Pinpoint the cell where the given text exists, returning its (X, Y) midpoint coordinate. 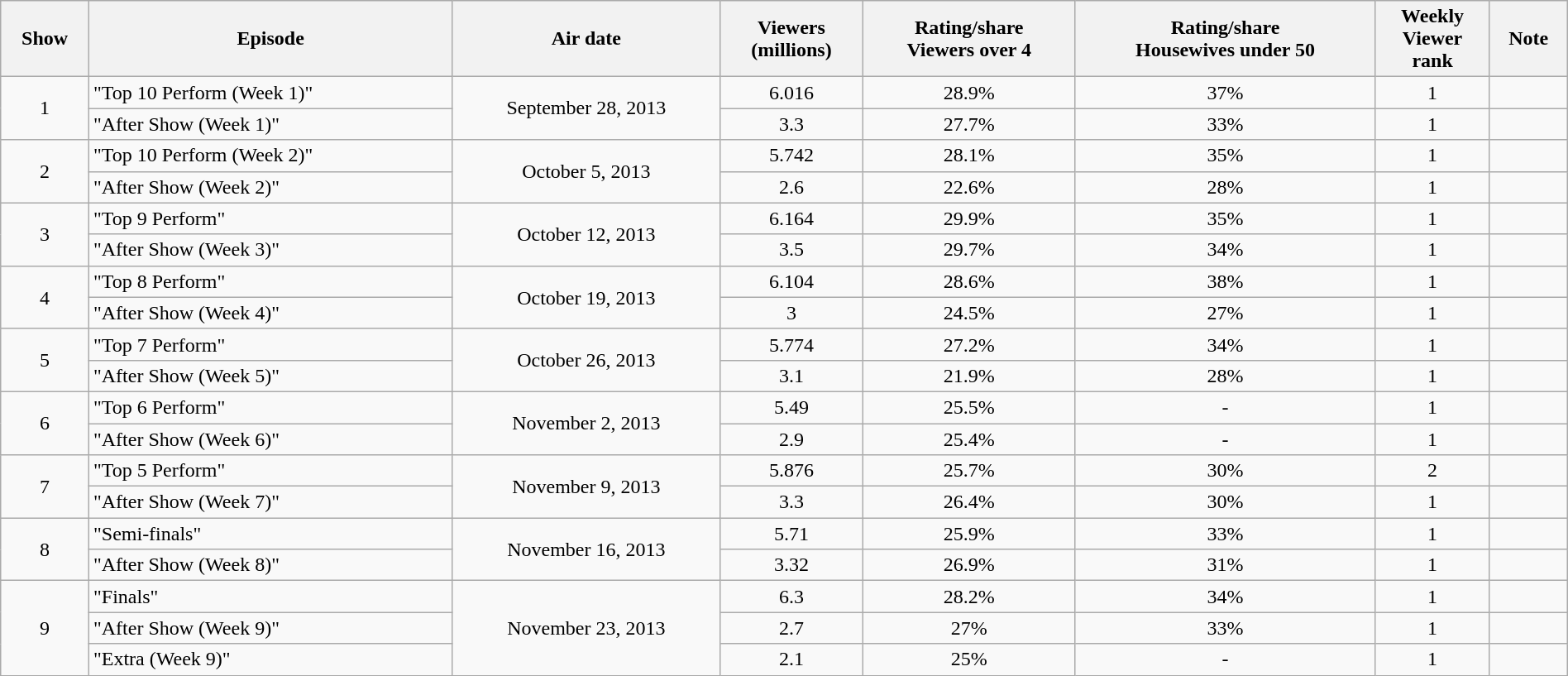
November 23, 2013 (586, 628)
Air date (586, 39)
25.9% (969, 534)
29.7% (969, 250)
"Top 5 Perform" (270, 471)
2.1 (791, 659)
3.5 (791, 250)
2.9 (791, 439)
"Top 10 Perform (Week 2)" (270, 156)
September 28, 2013 (586, 108)
6 (45, 423)
27.7% (969, 124)
"Top 8 Perform" (270, 281)
October 5, 2013 (586, 171)
29.9% (969, 218)
Episode (270, 39)
22.6% (969, 187)
October 12, 2013 (586, 234)
26.4% (969, 502)
"After Show (Week 2)" (270, 187)
25.7% (969, 471)
38% (1226, 281)
25% (969, 659)
October 26, 2013 (586, 360)
"After Show (Week 6)" (270, 439)
"Extra (Week 9)" (270, 659)
28.1% (969, 156)
"Semi-finals" (270, 534)
26.9% (969, 565)
3.1 (791, 376)
November 2, 2013 (586, 423)
24.5% (969, 313)
5.876 (791, 471)
Viewers(millions) (791, 39)
"Finals" (270, 597)
2.6 (791, 187)
31% (1226, 565)
6.016 (791, 93)
"After Show (Week 5)" (270, 376)
4 (45, 297)
Note (1528, 39)
"Top 6 Perform" (270, 407)
28.2% (969, 597)
21.9% (969, 376)
9 (45, 628)
6.104 (791, 281)
"Top 7 Perform" (270, 344)
6.3 (791, 597)
5 (45, 360)
"After Show (Week 8)" (270, 565)
28.6% (969, 281)
"After Show (Week 9)" (270, 628)
October 19, 2013 (586, 297)
November 16, 2013 (586, 549)
Rating/shareHousewives under 50 (1226, 39)
"After Show (Week 7)" (270, 502)
"Top 9 Perform" (270, 218)
5.71 (791, 534)
5.49 (791, 407)
5.742 (791, 156)
25.4% (969, 439)
WeeklyViewerrank (1432, 39)
28.9% (969, 93)
Rating/shareViewers over 4 (969, 39)
27.2% (969, 344)
"Top 10 Perform (Week 1)" (270, 93)
"After Show (Week 1)" (270, 124)
"After Show (Week 3)" (270, 250)
25.5% (969, 407)
7 (45, 487)
37% (1226, 93)
"After Show (Week 4)" (270, 313)
2.7 (791, 628)
3.32 (791, 565)
Show (45, 39)
5.774 (791, 344)
8 (45, 549)
November 9, 2013 (586, 487)
6.164 (791, 218)
